Identify which cell holds the provided text, then report its [x, y] central coordinate. 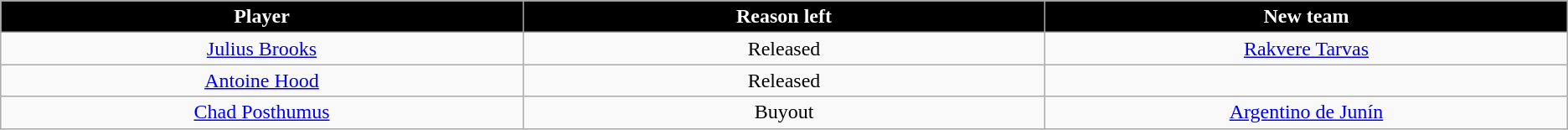
Chad Posthumus [261, 112]
Argentino de Junín [1307, 112]
Antoine Hood [261, 81]
Reason left [784, 17]
New team [1307, 17]
Rakvere Tarvas [1307, 49]
Buyout [784, 112]
Julius Brooks [261, 49]
Player [261, 17]
